Pinpoint the cell where the given text exists, returning its [x, y] midpoint coordinate. 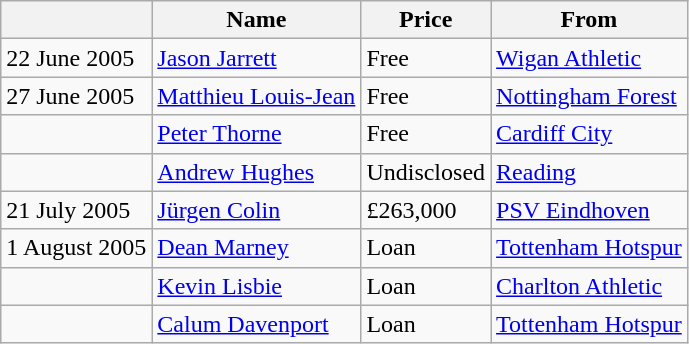
Charlton Athletic [590, 286]
Matthieu Louis-Jean [256, 96]
Reading [590, 172]
Jürgen Colin [256, 210]
Wigan Athletic [590, 58]
Calum Davenport [256, 324]
Jason Jarrett [256, 58]
21 July 2005 [76, 210]
Dean Marney [256, 248]
From [590, 20]
Andrew Hughes [256, 172]
£263,000 [426, 210]
Cardiff City [590, 134]
1 August 2005 [76, 248]
27 June 2005 [76, 96]
Peter Thorne [256, 134]
22 June 2005 [76, 58]
Price [426, 20]
PSV Eindhoven [590, 210]
Name [256, 20]
Nottingham Forest [590, 96]
Undisclosed [426, 172]
Kevin Lisbie [256, 286]
